Scan for the cell matching the given text and deliver its (x, y) coordinate at center. 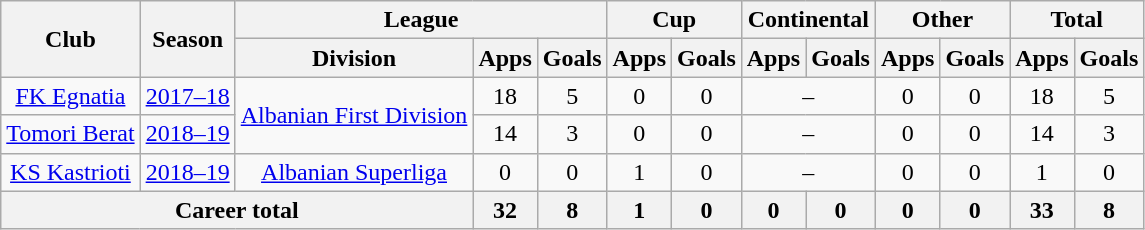
KS Kastrioti (70, 172)
Career total (237, 210)
Total (1077, 20)
League (421, 20)
Continental (808, 20)
Tomori Berat (70, 134)
Season (188, 39)
2017–18 (188, 96)
FK Egnatia (70, 96)
Other (942, 20)
Club (70, 39)
32 (505, 210)
Albanian First Division (354, 115)
33 (1042, 210)
Division (354, 58)
Albanian Superliga (354, 172)
Cup (674, 20)
